Return (x, y) of the center of cell containing provided text 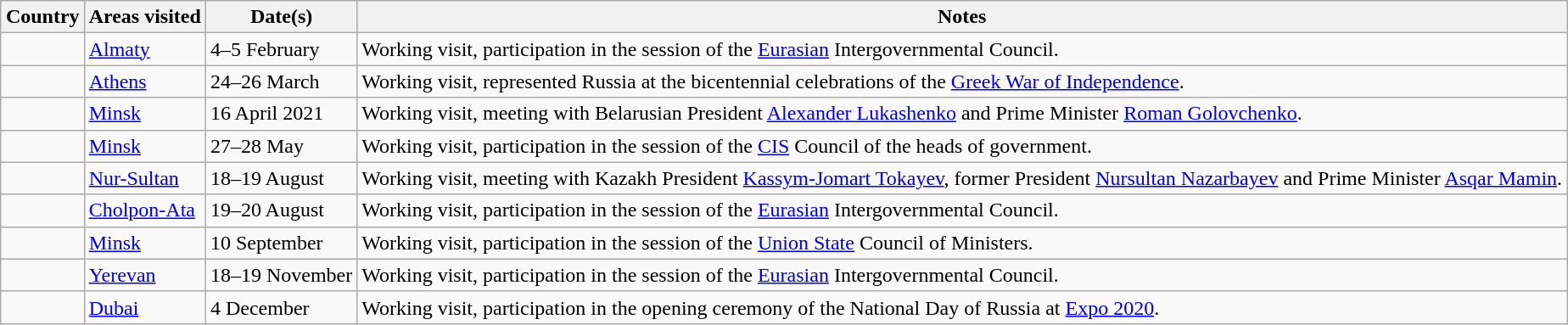
Working visit, participation in the session of the Union State Council of Ministers. (962, 243)
4 December (281, 307)
19–20 August (281, 210)
Notes (962, 17)
Athens (144, 81)
Working visit, meeting with Kazakh President Kassym-Jomart Tokayev, former President Nursultan Nazarbayev and Prime Minister Asqar Mamin. (962, 178)
Date(s) (281, 17)
Dubai (144, 307)
Working visit, represented Russia at the bicentennial celebrations of the Greek War of Independence. (962, 81)
Areas visited (144, 17)
18–19 November (281, 275)
Working visit, meeting with Belarusian President Alexander Lukashenko and Prime Minister Roman Golovchenko. (962, 114)
Cholpon-Ata (144, 210)
Working visit, participation in the opening ceremony of the National Day of Russia at Expo 2020. (962, 307)
Country (42, 17)
24–26 March (281, 81)
16 April 2021 (281, 114)
Almaty (144, 49)
Working visit, participation in the session of the CIS Council of the heads of government. (962, 146)
Yerevan (144, 275)
Nur-Sultan (144, 178)
18–19 August (281, 178)
10 September (281, 243)
4–5 February (281, 49)
27–28 May (281, 146)
